Return (x, y) of the center of cell containing provided text 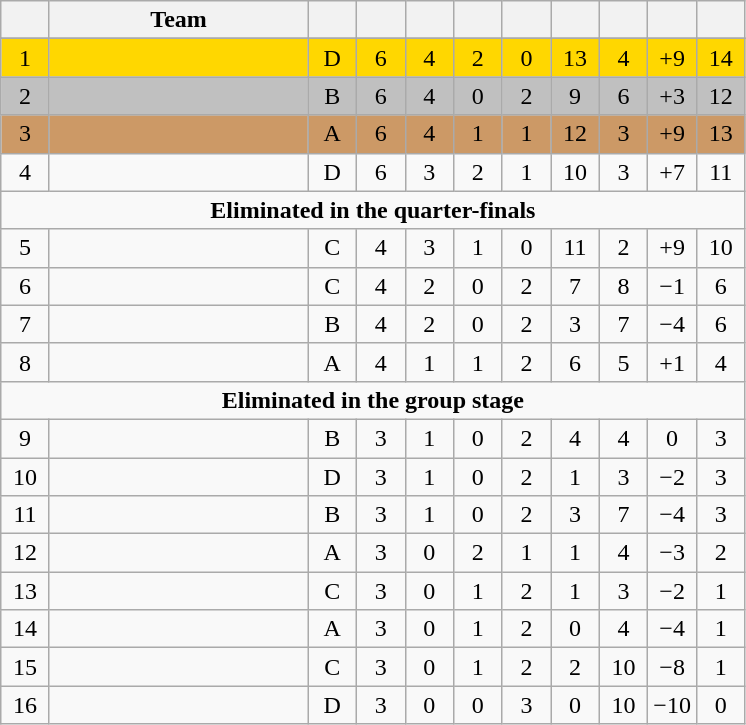
−8 (672, 667)
Team (178, 20)
16 (26, 705)
−1 (672, 286)
Eliminated in the quarter-finals (373, 210)
−10 (672, 705)
−3 (672, 553)
+7 (672, 172)
Eliminated in the group stage (373, 400)
15 (26, 667)
+3 (672, 96)
+1 (672, 362)
